Identify which cell holds the provided text, then report its (x, y) central coordinate. 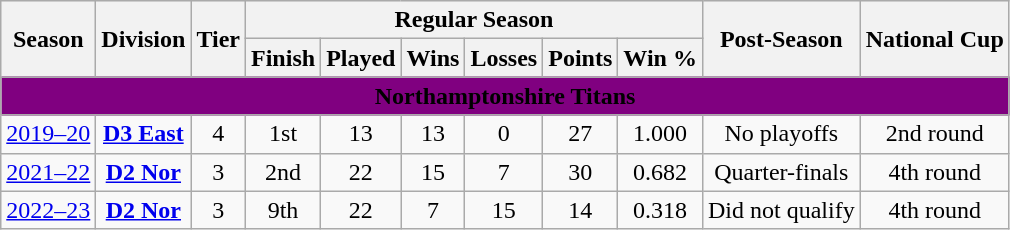
No playoffs (781, 134)
30 (580, 172)
Regular Season (474, 20)
National Cup (934, 39)
Points (580, 58)
Post-Season (781, 39)
2nd round (934, 134)
Wins (433, 58)
Win % (660, 58)
1.000 (660, 134)
Division (144, 39)
27 (580, 134)
Quarter-finals (781, 172)
2019–20 (48, 134)
Losses (504, 58)
0 (504, 134)
Northamptonshire Titans (506, 96)
14 (580, 210)
Did not qualify (781, 210)
1st (284, 134)
Played (361, 58)
2021–22 (48, 172)
9th (284, 210)
Finish (284, 58)
0.318 (660, 210)
Season (48, 39)
4 (218, 134)
0.682 (660, 172)
2nd (284, 172)
Tier (218, 39)
2022–23 (48, 210)
D3 East (144, 134)
